Detect which cell encompasses the target text, then output its [X, Y] center coordinate. 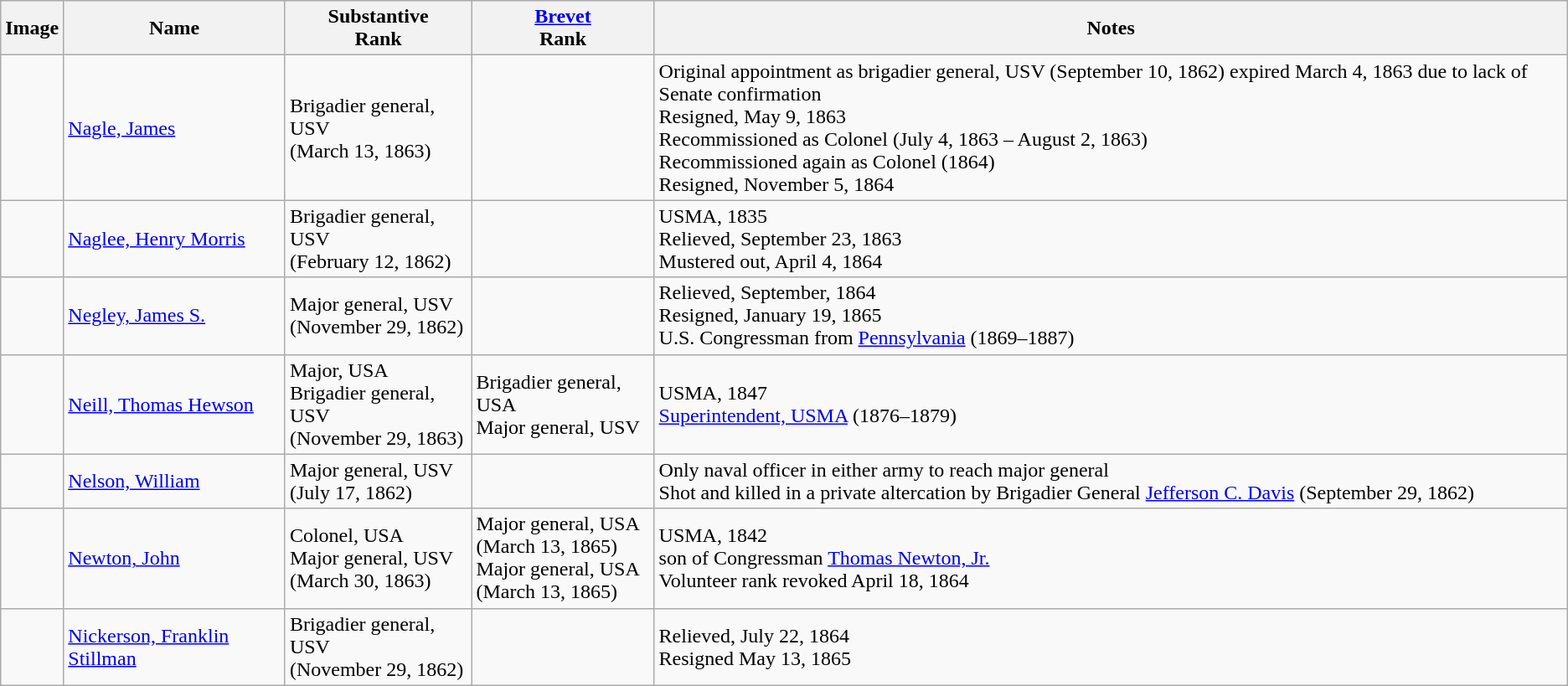
Negley, James S. [174, 316]
Brigadier general, USV(February 12, 1862) [379, 239]
USMA, 1847Superintendent, USMA (1876–1879) [1111, 404]
Colonel, USAMajor general, USV(March 30, 1863) [379, 558]
Major general, USV(November 29, 1862) [379, 316]
Major general, USA(March 13, 1865)Major general, USA(March 13, 1865) [563, 558]
USMA, 1842son of Congressman Thomas Newton, Jr.Volunteer rank revoked April 18, 1864 [1111, 558]
Name [174, 28]
Nagle, James [174, 127]
Nelson, William [174, 481]
Brigadier general, USV(November 29, 1862) [379, 647]
Neill, Thomas Hewson [174, 404]
Brigadier general, USV(March 13, 1863) [379, 127]
Image [32, 28]
Brigadier general, USAMajor general, USV [563, 404]
Notes [1111, 28]
USMA, 1835Relieved, September 23, 1863Mustered out, April 4, 1864 [1111, 239]
SubstantiveRank [379, 28]
Relieved, September, 1864Resigned, January 19, 1865U.S. Congressman from Pennsylvania (1869–1887) [1111, 316]
BrevetRank [563, 28]
Relieved, July 22, 1864Resigned May 13, 1865 [1111, 647]
Major, USABrigadier general, USV(November 29, 1863) [379, 404]
Major general, USV(July 17, 1862) [379, 481]
Newton, John [174, 558]
Nickerson, Franklin Stillman [174, 647]
Naglee, Henry Morris [174, 239]
